Detect which cell encompasses the target text, then output its (x, y) center coordinate. 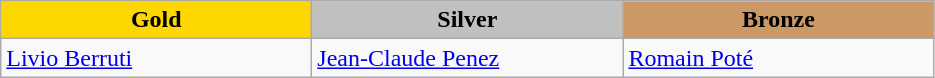
Romain Poté (778, 58)
Livio Berruti (156, 58)
Silver (468, 20)
Jean-Claude Penez (468, 58)
Bronze (778, 20)
Gold (156, 20)
